Search for the cell housing the specified text and yield its (X, Y) center coordinate. 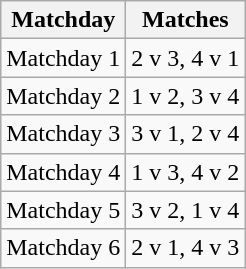
Matchday 1 (64, 58)
2 v 3, 4 v 1 (186, 58)
1 v 2, 3 v 4 (186, 96)
Matches (186, 20)
Matchday 2 (64, 96)
Matchday 4 (64, 172)
3 v 2, 1 v 4 (186, 210)
3 v 1, 2 v 4 (186, 134)
Matchday 5 (64, 210)
Matchday 6 (64, 248)
Matchday 3 (64, 134)
1 v 3, 4 v 2 (186, 172)
Matchday (64, 20)
2 v 1, 4 v 3 (186, 248)
